Pinpoint the cell where the given text exists, returning its [x, y] midpoint coordinate. 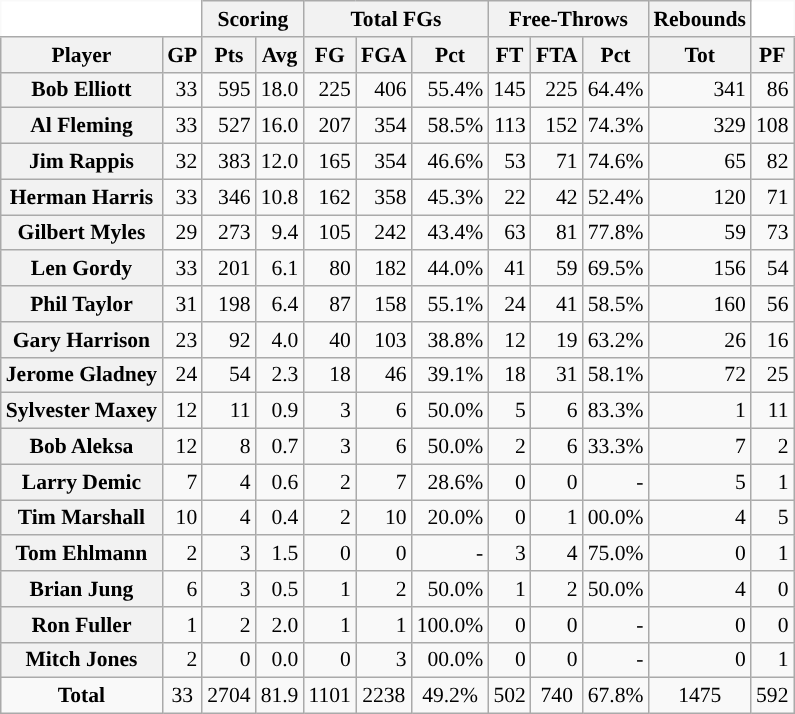
Al Fleming [82, 126]
44.0% [450, 269]
8 [228, 447]
87 [329, 304]
Bob Aleksa [82, 447]
72 [700, 375]
29 [182, 233]
740 [557, 696]
595 [228, 90]
74.6% [616, 162]
12.0 [280, 162]
152 [557, 126]
Jerome Gladney [82, 375]
2.3 [280, 375]
6.1 [280, 269]
113 [510, 126]
6.4 [280, 304]
25 [772, 375]
43.4% [450, 233]
207 [329, 126]
120 [700, 197]
32 [182, 162]
242 [384, 233]
162 [329, 197]
Avg [280, 55]
PF [772, 55]
Player [82, 55]
45.3% [450, 197]
0.4 [280, 518]
Gary Harrison [82, 340]
75.0% [616, 554]
2.0 [280, 625]
341 [700, 90]
10.8 [280, 197]
Tot [700, 55]
158 [384, 304]
55.1% [450, 304]
156 [700, 269]
67.8% [616, 696]
Bob Elliott [82, 90]
FTA [557, 55]
9.4 [280, 233]
2704 [228, 696]
46.6% [450, 162]
40 [329, 340]
16 [772, 340]
Herman Harris [82, 197]
18.0 [280, 90]
20.0% [450, 518]
52.4% [616, 197]
Tom Ehlmann [82, 554]
16.0 [280, 126]
Pts [228, 55]
Free-Throws [568, 19]
55.4% [450, 90]
182 [384, 269]
527 [228, 126]
Gilbert Myles [82, 233]
53 [510, 162]
69.5% [616, 269]
Phil Taylor [82, 304]
Tim Marshall [82, 518]
64.4% [616, 90]
38.8% [450, 340]
33.3% [616, 447]
358 [384, 197]
100.0% [450, 625]
86 [772, 90]
42 [557, 197]
39.1% [450, 375]
Brian Jung [82, 589]
2238 [384, 696]
160 [700, 304]
273 [228, 233]
Len Gordy [82, 269]
49.2% [450, 696]
0.7 [280, 447]
73 [772, 233]
Mitch Jones [82, 660]
165 [329, 162]
Rebounds [700, 19]
19 [557, 340]
FG [329, 55]
346 [228, 197]
22 [510, 197]
1101 [329, 696]
1.5 [280, 554]
1475 [700, 696]
Jim Rappis [82, 162]
FGA [384, 55]
77.8% [616, 233]
23 [182, 340]
46 [384, 375]
0.9 [280, 411]
83.3% [616, 411]
Sylvester Maxey [82, 411]
63 [510, 233]
Larry Demic [82, 482]
502 [510, 696]
383 [228, 162]
81.9 [280, 696]
108 [772, 126]
198 [228, 304]
56 [772, 304]
105 [329, 233]
406 [384, 90]
Total FGs [396, 19]
329 [700, 126]
145 [510, 90]
81 [557, 233]
63.2% [616, 340]
92 [228, 340]
0.0 [280, 660]
80 [329, 269]
Ron Fuller [82, 625]
103 [384, 340]
82 [772, 162]
201 [228, 269]
GP [182, 55]
FT [510, 55]
4.0 [280, 340]
26 [700, 340]
58.1% [616, 375]
Total [82, 696]
28.6% [450, 482]
Scoring [252, 19]
592 [772, 696]
0.6 [280, 482]
0.5 [280, 589]
74.3% [616, 126]
65 [700, 162]
